Capture the cell that displays the provided text and extract its [x, y] central coordinate. 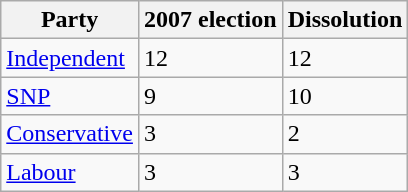
9 [210, 96]
SNP [70, 96]
10 [345, 96]
Party [70, 20]
2007 election [210, 20]
Independent [70, 58]
Conservative [70, 134]
Dissolution [345, 20]
2 [345, 134]
Labour [70, 172]
